Extract the [X, Y] coordinate from the center of the cell holding the provided text.  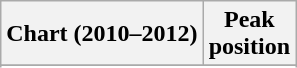
Chart (2010–2012) [102, 34]
Peakposition [249, 34]
